Return the (x, y) coordinate for the center point of the cell that contains the specified text.  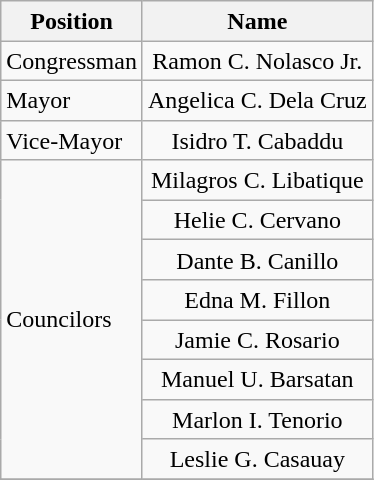
Marlon I. Tenorio (257, 419)
Congressman (72, 61)
Councilors (72, 320)
Leslie G. Casauay (257, 459)
Angelica C. Dela Cruz (257, 100)
Ramon C. Nolasco Jr. (257, 61)
Mayor (72, 100)
Dante B. Canillo (257, 260)
Vice-Mayor (72, 140)
Jamie C. Rosario (257, 340)
Name (257, 21)
Edna M. Fillon (257, 300)
Manuel U. Barsatan (257, 379)
Isidro T. Cabaddu (257, 140)
Position (72, 21)
Milagros C. Libatique (257, 180)
Helie C. Cervano (257, 220)
